From the cell containing the given text, extract its center point as [x, y] coordinate. 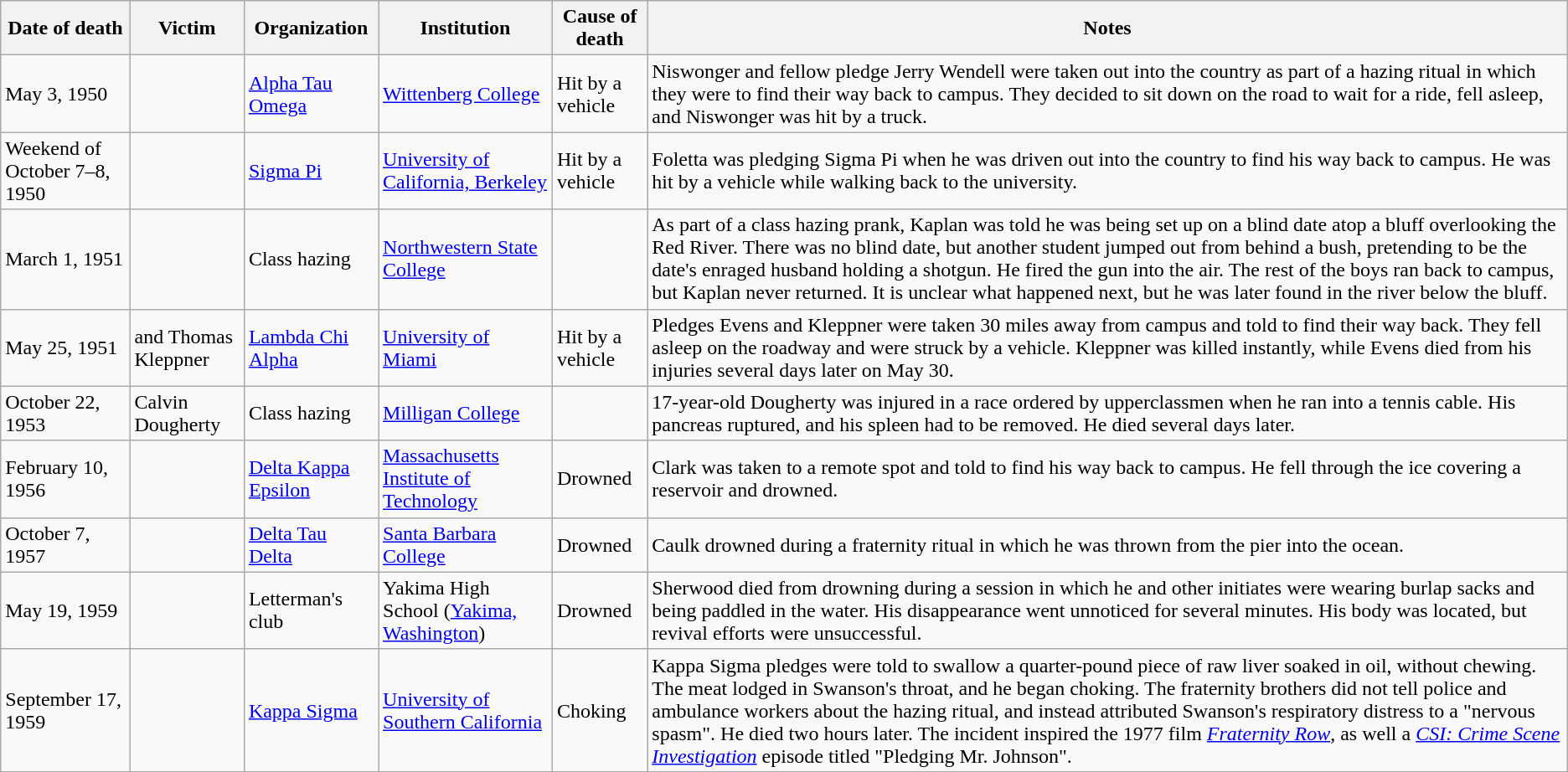
Weekend of October 7–8, 1950 [65, 171]
University of Southern California [466, 710]
Notes [1107, 28]
Delta Tau Delta [311, 544]
Delta Kappa Epsilon [311, 479]
May 25, 1951 [65, 347]
Sigma Pi [311, 171]
University of Miami [466, 347]
Kappa Sigma [311, 710]
Calvin Dougherty [187, 414]
Massachusetts Institute of Technology [466, 479]
Santa Barbara College [466, 544]
February 10, 1956 [65, 479]
Caulk drowned during a fraternity ritual in which he was thrown from the pier into the ocean. [1107, 544]
Wittenberg College [466, 94]
Letterman's club [311, 610]
May 19, 1959 [65, 610]
Clark was taken to a remote spot and told to find his way back to campus. He fell through the ice covering a reservoir and drowned. [1107, 479]
and Thomas Kleppner [187, 347]
University of California, Berkeley [466, 171]
October 7, 1957 [65, 544]
Lambda Chi Alpha [311, 347]
Yakima High School (Yakima, Washington) [466, 610]
Milligan College [466, 414]
Organization [311, 28]
September 17, 1959 [65, 710]
Cause of death [600, 28]
Institution [466, 28]
Date of death [65, 28]
Victim [187, 28]
May 3, 1950 [65, 94]
Northwestern State College [466, 260]
Alpha Tau Omega [311, 94]
March 1, 1951 [65, 260]
October 22, 1953 [65, 414]
Choking [600, 710]
